Detect which cell encompasses the target text, then output its (x, y) center coordinate. 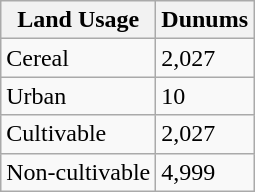
4,999 (205, 172)
Non-cultivable (78, 172)
Cereal (78, 58)
Dunums (205, 20)
Land Usage (78, 20)
Urban (78, 96)
10 (205, 96)
Cultivable (78, 134)
